Identify which cell holds the provided text, then report its [x, y] central coordinate. 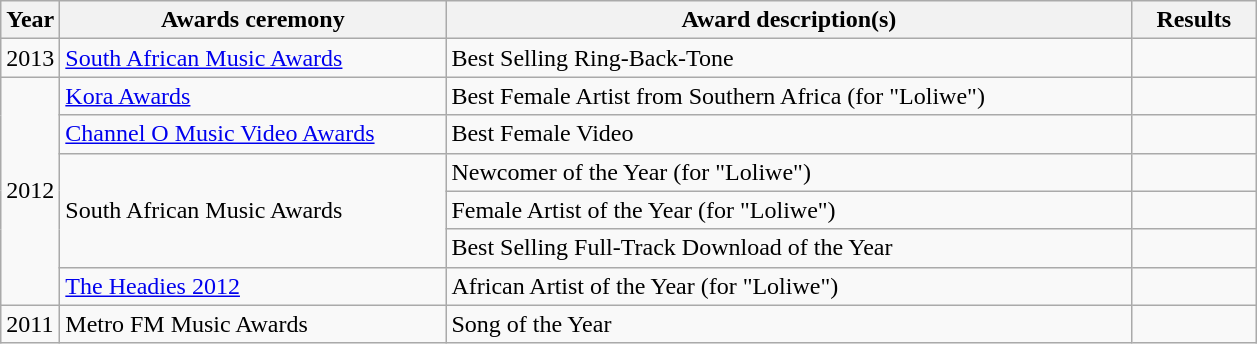
Best Female Artist from Southern Africa (for "Loliwe") [789, 96]
Metro FM Music Awards [253, 324]
Results [1194, 20]
Female Artist of the Year (for "Loliwe") [789, 210]
Best Selling Full-Track Download of the Year [789, 248]
African Artist of the Year (for "Loliwe") [789, 286]
2011 [30, 324]
Year [30, 20]
Song of the Year [789, 324]
Best Selling Ring-Back-Tone [789, 58]
Awards ceremony [253, 20]
Kora Awards [253, 96]
2013 [30, 58]
Channel O Music Video Awards [253, 134]
Best Female Video [789, 134]
The Headies 2012 [253, 286]
Newcomer of the Year (for "Loliwe") [789, 172]
Award description(s) [789, 20]
2012 [30, 191]
